Detect which cell encompasses the target text, then output its [X, Y] center coordinate. 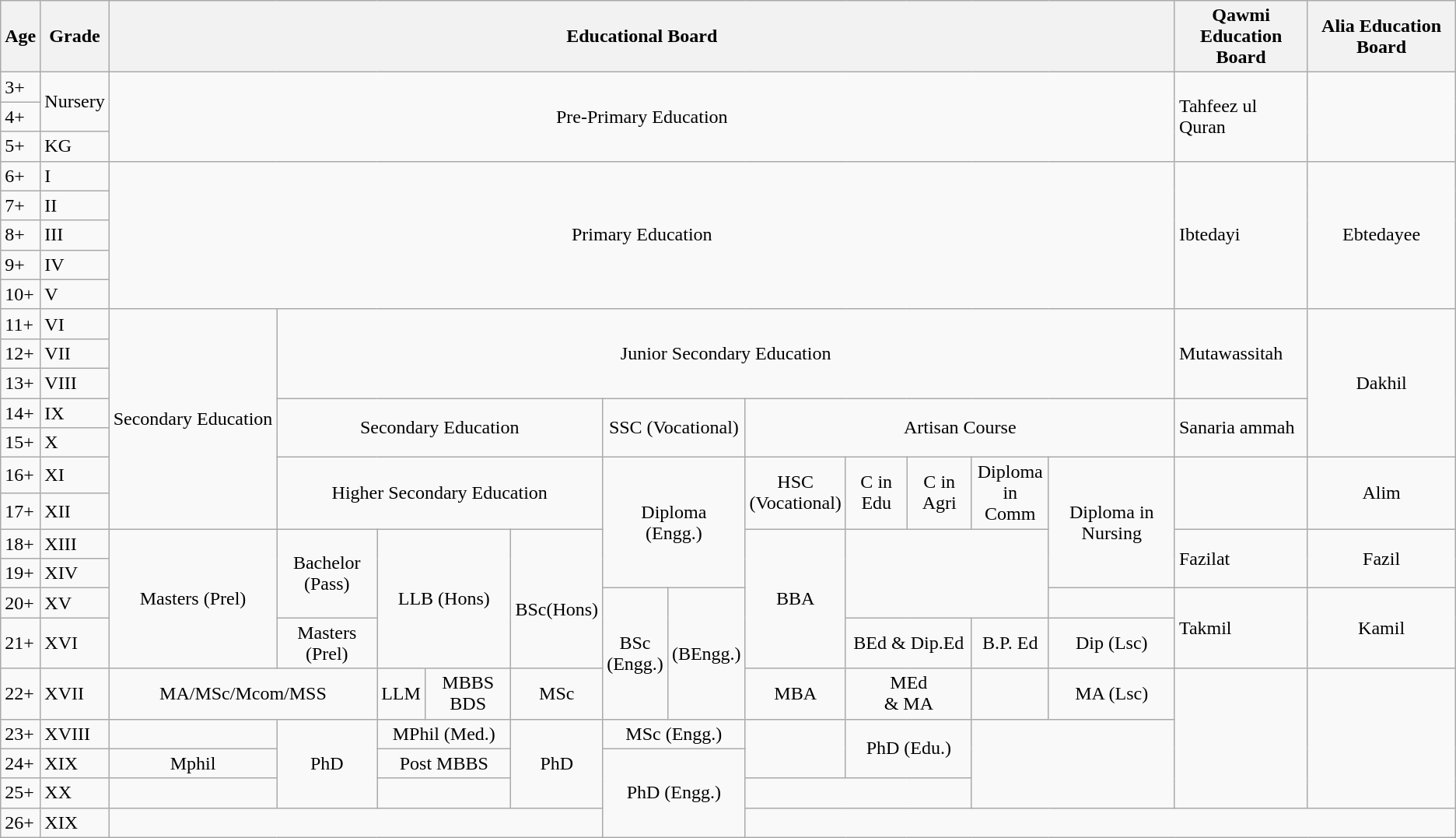
C in Edu [876, 493]
XIV [75, 573]
QawmiEducation Board [1241, 37]
Primary Education [642, 235]
14+ [20, 413]
MSc [557, 694]
Junior Secondary Education [726, 353]
6+ [20, 176]
22+ [20, 694]
B.P. Ed [1010, 643]
BBA [795, 599]
PhD (Edu.) [908, 749]
Fazil [1381, 559]
Age [20, 37]
Bachelor(Pass) [327, 573]
17+ [20, 511]
Tahfeez ul Quran [1241, 117]
24+ [20, 763]
Alim [1381, 493]
III [75, 235]
BSc(Hons) [557, 599]
MEd& MA [908, 694]
16+ [20, 475]
Alia Education Board [1381, 37]
10+ [20, 294]
IX [75, 413]
Takmil [1241, 629]
XVI [75, 643]
Artisan Course [960, 428]
HSC(Vocational) [795, 493]
VII [75, 353]
VIII [75, 383]
MA (Lsc) [1111, 694]
7+ [20, 205]
19+ [20, 573]
Nursery [75, 102]
Dakhil [1381, 383]
XX [75, 793]
20+ [20, 603]
8+ [20, 235]
18+ [20, 544]
XI [75, 475]
PhD (Engg.) [674, 793]
5+ [20, 146]
MPhil (Med.) [444, 734]
Diploma(Engg.) [674, 523]
LLM [401, 694]
Fazilat [1241, 559]
Educational Board [642, 37]
X [75, 443]
KG [75, 146]
3+ [20, 87]
V [75, 294]
(BEngg.) [706, 654]
12+ [20, 353]
Higher Secondary Education [440, 493]
25+ [20, 793]
Mutawassitah [1241, 353]
XVIII [75, 734]
Diplomain Comm [1010, 493]
Ebtedayee [1381, 235]
Diploma in Nursing [1111, 523]
Dip (Lsc) [1111, 643]
BEd & Dip.Ed [908, 643]
XVII [75, 694]
13+ [20, 383]
BSc(Engg.) [635, 654]
21+ [20, 643]
4+ [20, 117]
XII [75, 511]
Ibtedayi [1241, 235]
Grade [75, 37]
MA/MSc/Mcom/MSS [243, 694]
C in Agri [940, 493]
MBBS BDS [468, 694]
11+ [20, 324]
15+ [20, 443]
9+ [20, 265]
VI [75, 324]
XIII [75, 544]
IV [75, 265]
23+ [20, 734]
MSc (Engg.) [674, 734]
Kamil [1381, 629]
XV [75, 603]
Post MBBS [444, 763]
LLB (Hons) [444, 599]
26+ [20, 822]
Sanaria ammah [1241, 428]
II [75, 205]
Mphil [193, 763]
I [75, 176]
SSC (Vocational) [674, 428]
MBA [795, 694]
Pre-Primary Education [642, 117]
